Provide the [X, Y] coordinate of the cell's center where the given text is located.  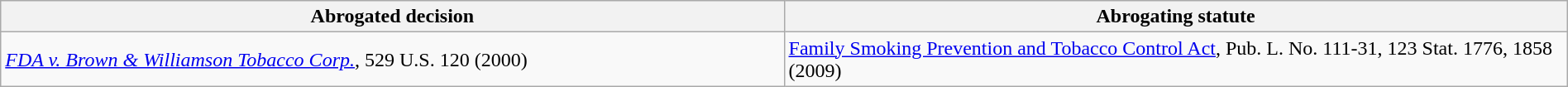
Family Smoking Prevention and Tobacco Control Act, Pub. L. No. 111-31, 123 Stat. 1776, 1858 (2009) [1176, 60]
Abrogated decision [392, 17]
Abrogating statute [1176, 17]
FDA v. Brown & Williamson Tobacco Corp., 529 U.S. 120 (2000) [392, 60]
